Detect which cell encompasses the target text, then output its (X, Y) center coordinate. 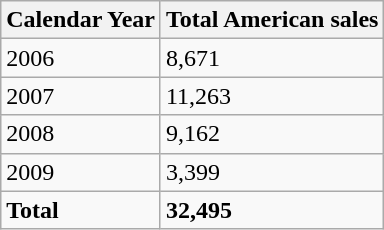
32,495 (272, 210)
8,671 (272, 58)
2008 (81, 134)
9,162 (272, 134)
3,399 (272, 172)
2006 (81, 58)
2009 (81, 172)
2007 (81, 96)
Total (81, 210)
11,263 (272, 96)
Calendar Year (81, 20)
Total American sales (272, 20)
